Detect which cell encompasses the target text, then output its (x, y) center coordinate. 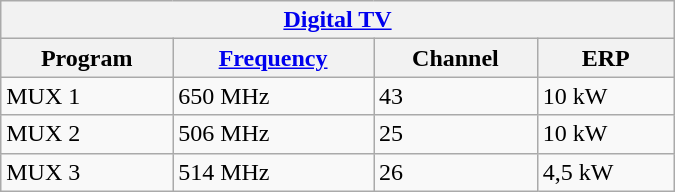
Program (87, 58)
4,5 kW (606, 172)
MUX 1 (87, 96)
Channel (456, 58)
26 (456, 172)
Digital TV (338, 20)
514 MHz (274, 172)
43 (456, 96)
MUX 3 (87, 172)
25 (456, 134)
650 MHz (274, 96)
Frequency (274, 58)
ERP (606, 58)
MUX 2 (87, 134)
506 MHz (274, 134)
